Locate the cell with the specified text and output its [X, Y] center coordinate. 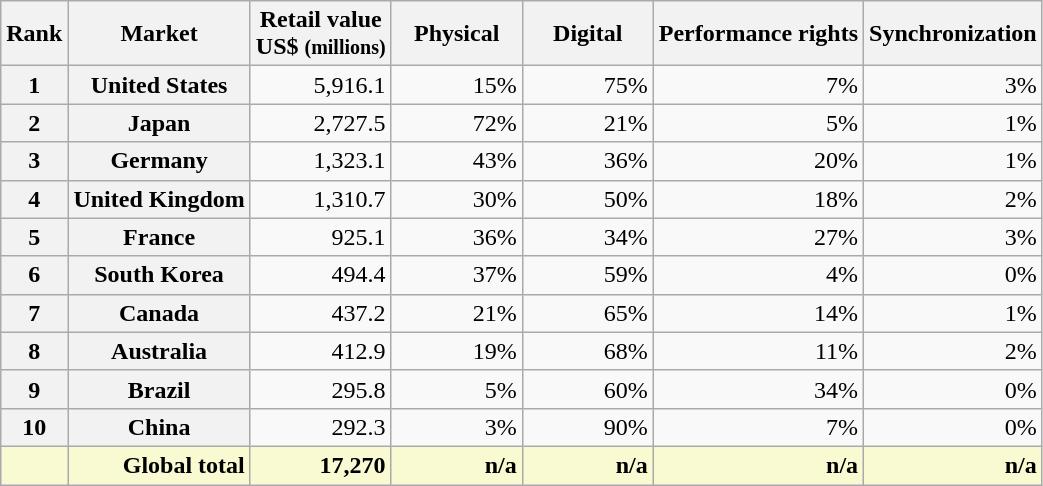
Canada [159, 313]
60% [588, 389]
295.8 [320, 389]
2 [34, 123]
United States [159, 85]
27% [758, 237]
75% [588, 85]
Performance rights [758, 34]
1,310.7 [320, 199]
68% [588, 351]
72% [456, 123]
4% [758, 275]
Germany [159, 161]
Market [159, 34]
2,727.5 [320, 123]
Rank [34, 34]
3 [34, 161]
9 [34, 389]
Retail valueUS$ (millions) [320, 34]
11% [758, 351]
5 [34, 237]
18% [758, 199]
412.9 [320, 351]
10 [34, 427]
8 [34, 351]
5,916.1 [320, 85]
Physical [456, 34]
Synchronization [954, 34]
Digital [588, 34]
14% [758, 313]
30% [456, 199]
494.4 [320, 275]
90% [588, 427]
Global total [159, 465]
4 [34, 199]
37% [456, 275]
43% [456, 161]
17,270 [320, 465]
292.3 [320, 427]
437.2 [320, 313]
Japan [159, 123]
Brazil [159, 389]
1,323.1 [320, 161]
59% [588, 275]
65% [588, 313]
925.1 [320, 237]
United Kingdom [159, 199]
1 [34, 85]
France [159, 237]
20% [758, 161]
15% [456, 85]
50% [588, 199]
Australia [159, 351]
South Korea [159, 275]
7 [34, 313]
6 [34, 275]
China [159, 427]
19% [456, 351]
